Find where the given text appears and provide that cell's center as [x, y] coordinate. 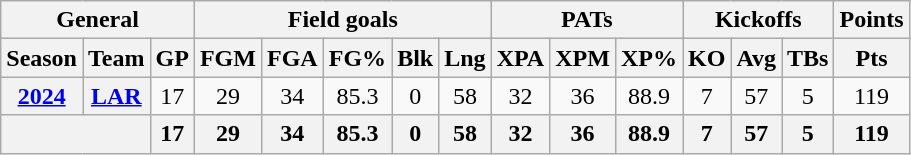
TBs [808, 58]
Pts [872, 58]
Points [872, 20]
XPM [583, 58]
FG% [357, 58]
FGA [292, 58]
GP [172, 58]
Avg [756, 58]
XP% [648, 58]
Lng [465, 58]
Team [116, 58]
FGM [228, 58]
Kickoffs [758, 20]
Season [42, 58]
General [98, 20]
Field goals [342, 20]
LAR [116, 96]
XPA [520, 58]
2024 [42, 96]
PATs [586, 20]
KO [706, 58]
Blk [416, 58]
